Scan for the cell matching the given text and deliver its [x, y] coordinate at center. 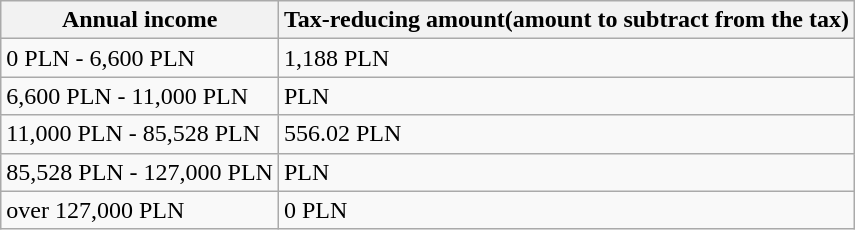
1,188 PLN [566, 58]
11,000 PLN - 85,528 PLN [140, 134]
over 127,000 PLN [140, 210]
6,600 PLN - 11,000 PLN [140, 96]
Tax-reducing amount(amount to subtract from the tax) [566, 20]
Annual income [140, 20]
0 PLN - 6,600 PLN [140, 58]
0 PLN [566, 210]
556.02 PLN [566, 134]
85,528 PLN - 127,000 PLN [140, 172]
